Identify which cell holds the provided text, then report its (x, y) central coordinate. 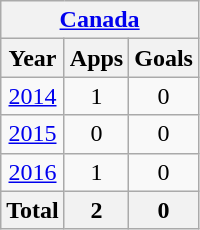
2015 (33, 134)
Apps (96, 58)
Canada (100, 20)
Year (33, 58)
2014 (33, 96)
2016 (33, 172)
Total (33, 210)
2 (96, 210)
Goals (164, 58)
